Search for the cell housing the specified text and yield its (X, Y) center coordinate. 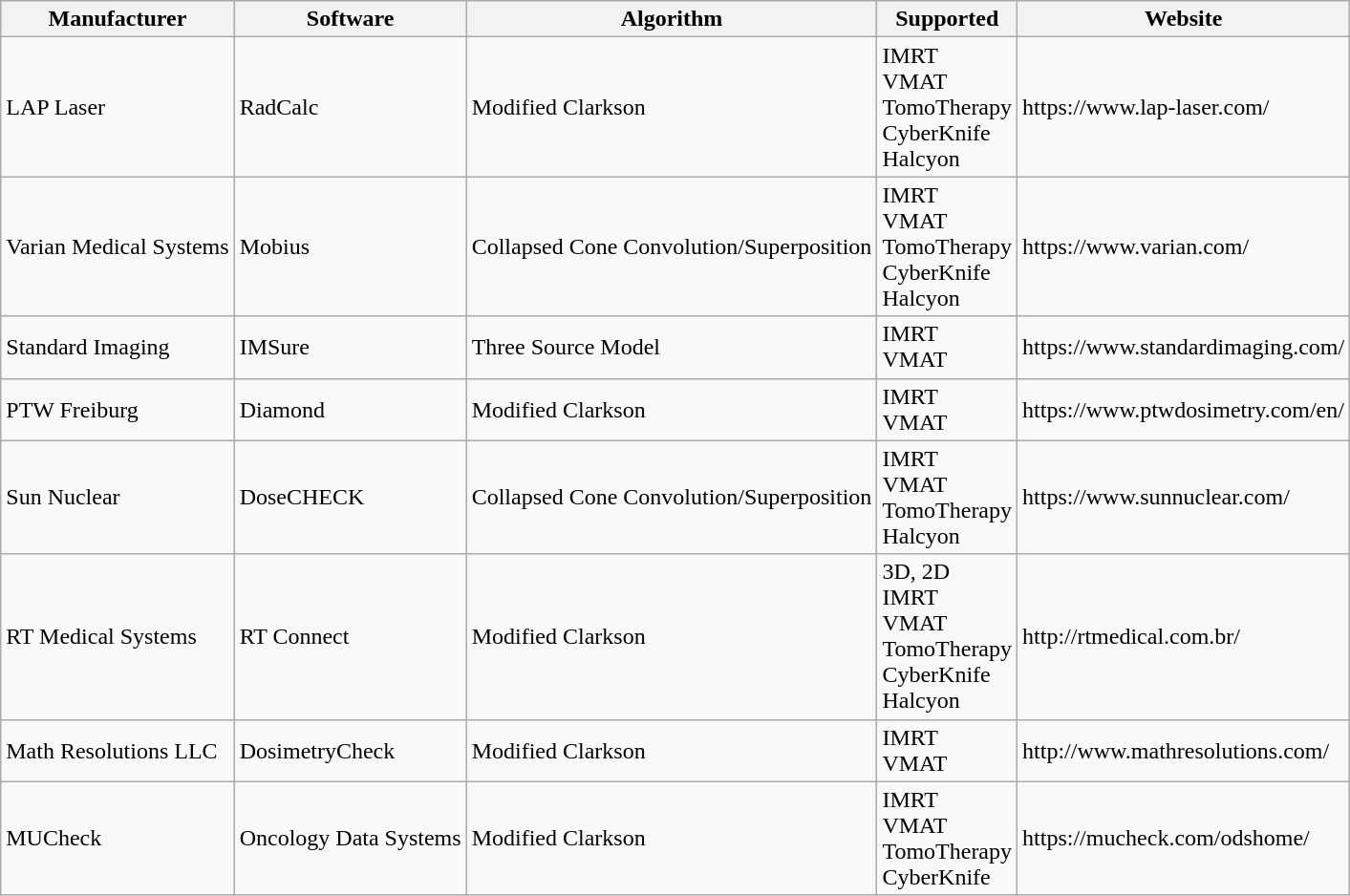
RT Connect (350, 636)
DosimetryCheck (350, 751)
http://www.mathresolutions.com/ (1184, 751)
http://rtmedical.com.br/ (1184, 636)
Varian Medical Systems (118, 246)
Manufacturer (118, 19)
https://www.lap-laser.com/ (1184, 107)
Diamond (350, 409)
Algorithm (672, 19)
Sun Nuclear (118, 497)
Math Resolutions LLC (118, 751)
Software (350, 19)
https://www.varian.com/ (1184, 246)
DoseCHECK (350, 497)
RT Medical Systems (118, 636)
Standard Imaging (118, 348)
LAP Laser (118, 107)
Mobius (350, 246)
Oncology Data Systems (350, 839)
MUCheck (118, 839)
PTW Freiburg (118, 409)
Website (1184, 19)
3D, 2DIMRTVMATTomoTherapyCyberKnifeHalcyon (948, 636)
Supported (948, 19)
Three Source Model (672, 348)
https://mucheck.com/odshome/ (1184, 839)
https://www.ptwdosimetry.com/en/ (1184, 409)
https://www.standardimaging.com/ (1184, 348)
https://www.sunnuclear.com/ (1184, 497)
RadCalc (350, 107)
IMRTVMATTomoTherapyHalcyon (948, 497)
IMSure (350, 348)
IMRTVMATTomoTherapyCyberKnife (948, 839)
